Search for the cell housing the specified text and yield its (X, Y) center coordinate. 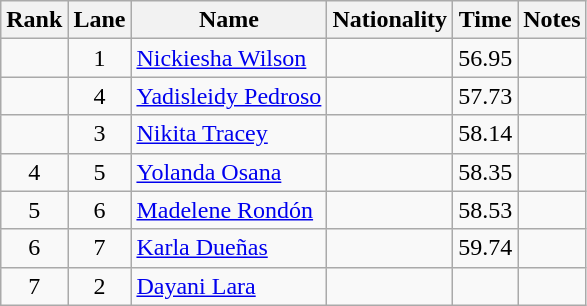
58.53 (486, 210)
Nationality (390, 20)
Dayani Lara (229, 286)
58.35 (486, 172)
1 (100, 58)
3 (100, 134)
Karla Dueñas (229, 248)
59.74 (486, 248)
2 (100, 286)
56.95 (486, 58)
Yolanda Osana (229, 172)
Nikita Tracey (229, 134)
Time (486, 20)
Lane (100, 20)
Notes (552, 20)
Madelene Rondón (229, 210)
Nickiesha Wilson (229, 58)
Name (229, 20)
57.73 (486, 96)
Rank (34, 20)
58.14 (486, 134)
Yadisleidy Pedroso (229, 96)
